Capture the cell that displays the provided text and extract its [x, y] central coordinate. 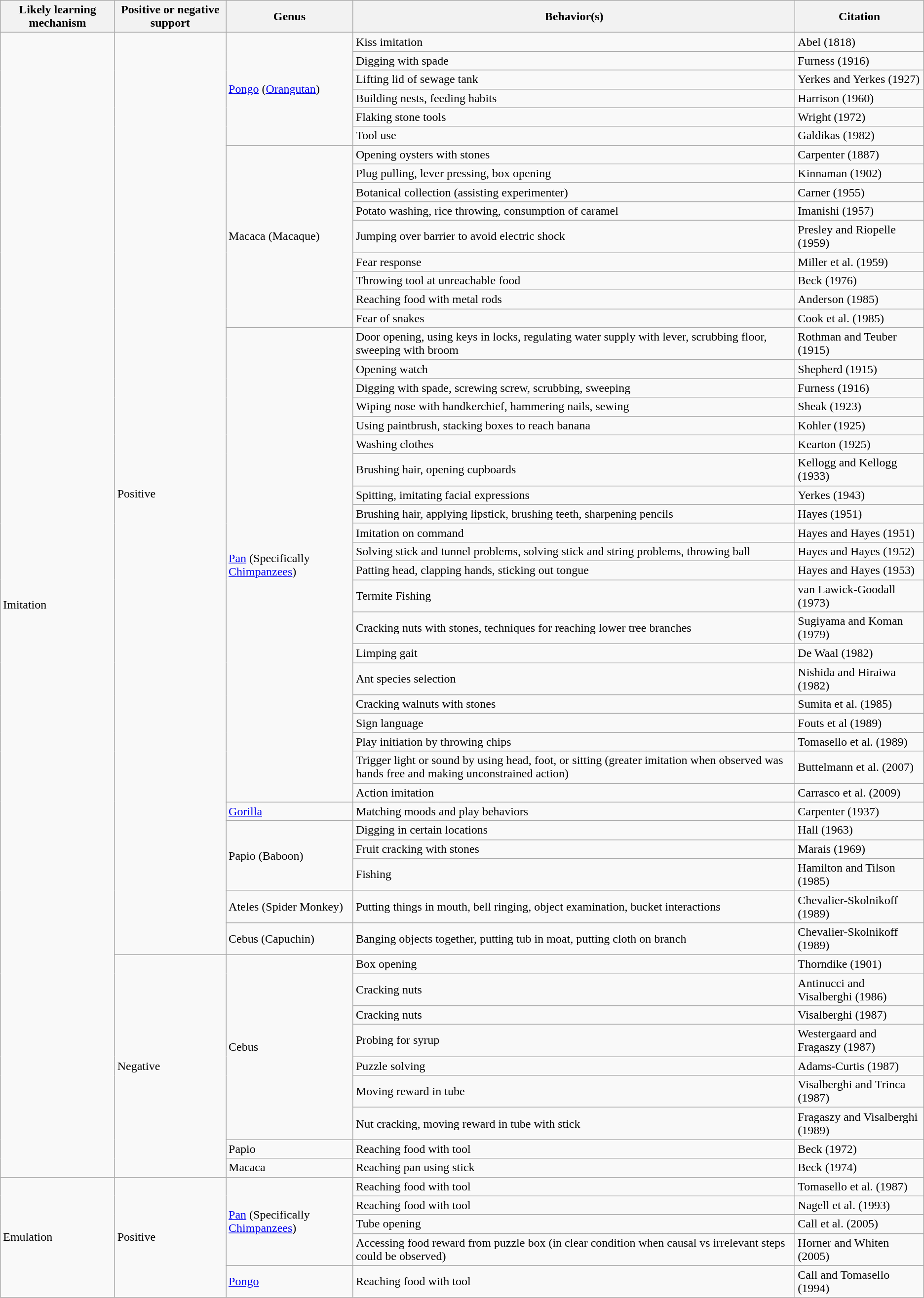
De Waal (1982) [859, 653]
Macaca [290, 1168]
Cracking walnuts with stones [574, 704]
Miller et al. (1959) [859, 262]
Opening watch [574, 369]
Tomasello et al. (1989) [859, 742]
Genus [290, 17]
Carpenter (1937) [859, 811]
Abel (1818) [859, 42]
Tool use [574, 136]
Play initiation by throwing chips [574, 742]
Imanishi (1957) [859, 211]
Cebus [290, 1047]
Beck (1972) [859, 1149]
Moving reward in tube [574, 1092]
Hayes and Hayes (1951) [859, 533]
Citation [859, 17]
van Lawick-Goodall (1973) [859, 595]
Patting head, clapping hands, sticking out tongue [574, 570]
Cracking nuts with stones, techniques for reaching lower tree branches [574, 628]
Rothman and Teuber (1915) [859, 344]
Papio (Baboon) [290, 856]
Banging objects together, putting tub in moat, putting cloth on branch [574, 939]
Yerkes and Yerkes (1927) [859, 79]
Likely learning mechanism [57, 17]
Carner (1955) [859, 192]
Solving stick and tunnel problems, solving stick and string problems, throwing ball [574, 551]
Tomasello et al. (1987) [859, 1186]
Building nests, feeding habits [574, 98]
Westergaard and Fragaszy (1987) [859, 1040]
Limping gait [574, 653]
Antinucci and Visalberghi (1986) [859, 989]
Puzzle solving [574, 1066]
Hayes and Hayes (1952) [859, 551]
Fouts et al (1989) [859, 723]
Kinnaman (1902) [859, 173]
Ant species selection [574, 679]
Emulation [57, 1237]
Flaking stone tools [574, 117]
Brushing hair, applying lipstick, brushing teeth, sharpening pencils [574, 514]
Call and Tomasello (1994) [859, 1281]
Sumita et al. (1985) [859, 704]
Box opening [574, 964]
Digging in certain locations [574, 830]
Potato washing, rice throwing, consumption of caramel [574, 211]
Harrison (1960) [859, 98]
Macaca (Macaque) [290, 236]
Imitation on command [574, 533]
Sheak (1923) [859, 407]
Spitting, imitating facial expressions [574, 495]
Horner and Whiten (2005) [859, 1250]
Call et al. (2005) [859, 1224]
Brushing hair, opening cupboards [574, 470]
Visalberghi (1987) [859, 1015]
Matching moods and play behaviors [574, 811]
Kohler (1925) [859, 425]
Hayes and Hayes (1953) [859, 570]
Cook et al. (1985) [859, 318]
Fishing [574, 875]
Hall (1963) [859, 830]
Fragaszy and Visalberghi (1989) [859, 1123]
Lifting lid of sewage tank [574, 79]
Opening oysters with stones [574, 154]
Jumping over barrier to avoid electric shock [574, 236]
Hayes (1951) [859, 514]
Behavior(s) [574, 17]
Kearton (1925) [859, 444]
Tube opening [574, 1224]
Wright (1972) [859, 117]
Sugiyama and Koman (1979) [859, 628]
Beck (1976) [859, 281]
Reaching pan using stick [574, 1168]
Throwing tool at unreachable food [574, 281]
Kiss imitation [574, 42]
Sign language [574, 723]
Putting things in mouth, bell ringing, object examination, bucket interactions [574, 906]
Nut cracking, moving reward in tube with stick [574, 1123]
Ateles (Spider Monkey) [290, 906]
Wiping nose with handkerchief, hammering nails, sewing [574, 407]
Door opening, using keys in locks, regulating water supply with lever, scrubbing floor, sweeping with broom [574, 344]
Digging with spade, screwing screw, scrubbing, sweeping [574, 388]
Fear response [574, 262]
Nishida and Hiraiwa (1982) [859, 679]
Carrasco et al. (2009) [859, 793]
Positive or negative support [170, 17]
Shepherd (1915) [859, 369]
Papio [290, 1149]
Hamilton and Tilson (1985) [859, 875]
Presley and Riopelle (1959) [859, 236]
Botanical collection (assisting experimenter) [574, 192]
Fear of snakes [574, 318]
Carpenter (1887) [859, 154]
Thorndike (1901) [859, 964]
Cebus (Capuchin) [290, 939]
Kellogg and Kellogg (1933) [859, 470]
Plug pulling, lever pressing, box opening [574, 173]
Adams-Curtis (1987) [859, 1066]
Trigger light or sound by using head, foot, or sitting (greater imitation when observed was hands free and making unconstrained action) [574, 767]
Visalberghi and Trinca (1987) [859, 1092]
Probing for syrup [574, 1040]
Imitation [57, 605]
Yerkes (1943) [859, 495]
Marais (1969) [859, 849]
Buttelmann et al. (2007) [859, 767]
Pongo (Orangutan) [290, 89]
Digging with spade [574, 61]
Action imitation [574, 793]
Beck (1974) [859, 1168]
Pongo [290, 1281]
Washing clothes [574, 444]
Negative [170, 1066]
Reaching food with metal rods [574, 300]
Galdikas (1982) [859, 136]
Gorilla [290, 811]
Fruit cracking with stones [574, 849]
Accessing food reward from puzzle box (in clear condition when causal vs irrelevant steps could be observed) [574, 1250]
Using paintbrush, stacking boxes to reach banana [574, 425]
Nagell et al. (1993) [859, 1205]
Termite Fishing [574, 595]
Anderson (1985) [859, 300]
